Output the [X, Y] coordinate of the center of the cell containing the given text.  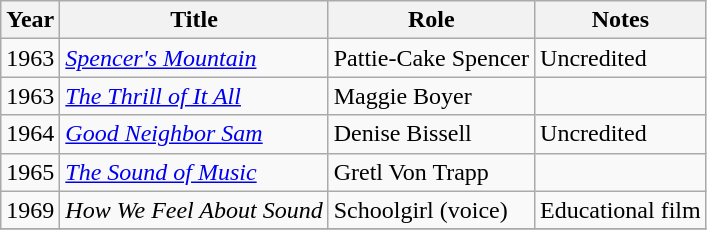
1965 [30, 172]
Role [431, 20]
Denise Bissell [431, 134]
Educational film [621, 210]
Good Neighbor Sam [194, 134]
1969 [30, 210]
How We Feel About Sound [194, 210]
Schoolgirl (voice) [431, 210]
Title [194, 20]
The Sound of Music [194, 172]
Notes [621, 20]
Maggie Boyer [431, 96]
The Thrill of It All [194, 96]
Year [30, 20]
Spencer's Mountain [194, 58]
1964 [30, 134]
Pattie-Cake Spencer [431, 58]
Gretl Von Trapp [431, 172]
